Search for the cell housing the specified text and yield its (X, Y) center coordinate. 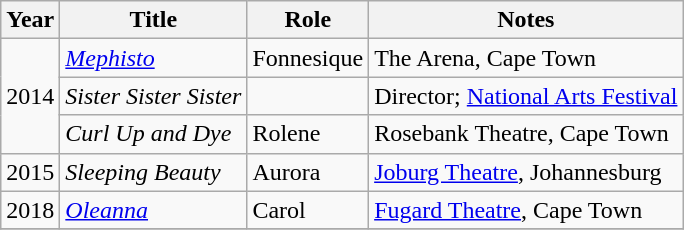
Oleanna (154, 210)
2018 (30, 210)
Sleeping Beauty (154, 172)
Carol (308, 210)
Fonnesique (308, 58)
Role (308, 20)
Director; National Arts Festival (526, 96)
2015 (30, 172)
The Arena, Cape Town (526, 58)
Year (30, 20)
Sister Sister Sister (154, 96)
Rolene (308, 134)
Fugard Theatre, Cape Town (526, 210)
Notes (526, 20)
Curl Up and Dye (154, 134)
Title (154, 20)
2014 (30, 96)
Mephisto (154, 58)
Rosebank Theatre, Cape Town (526, 134)
Aurora (308, 172)
Joburg Theatre, Johannesburg (526, 172)
